Capture the cell that displays the provided text and extract its [X, Y] central coordinate. 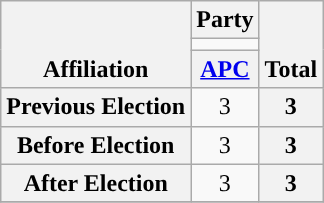
Total [291, 44]
After Election [96, 183]
Before Election [96, 145]
Previous Election [96, 107]
Party [225, 20]
APC [225, 69]
Affiliation [96, 44]
